For the text-containing cell, return its midpoint in [x, y] coordinate format. 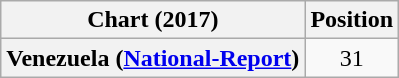
Chart (2017) [153, 20]
Venezuela (National-Report) [153, 58]
31 [352, 58]
Position [352, 20]
